From the cell containing the given text, extract its center point as (x, y) coordinate. 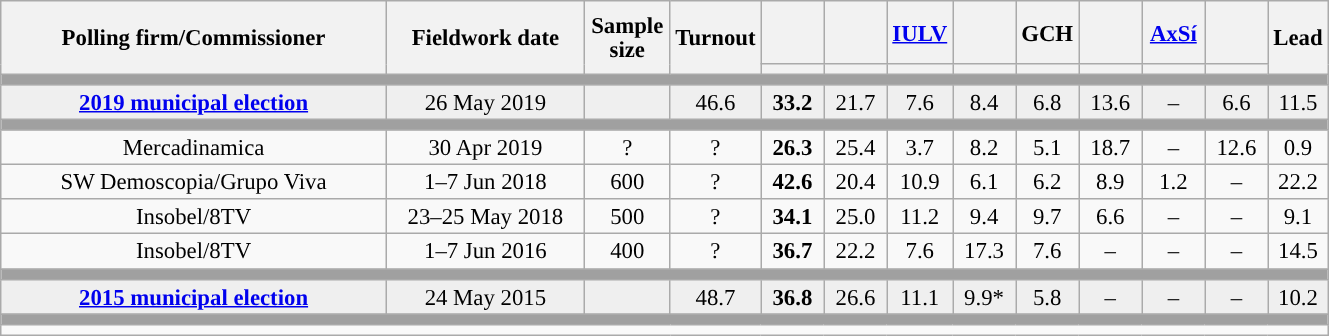
12.6 (1236, 148)
42.6 (792, 182)
2015 municipal election (194, 296)
20.4 (856, 182)
17.3 (984, 252)
GCH (1048, 32)
25.4 (856, 148)
9.4 (984, 218)
Lead (1298, 38)
2019 municipal election (194, 102)
Turnout (716, 38)
10.2 (1298, 296)
13.6 (1110, 102)
Sample size (627, 38)
26 May 2019 (485, 102)
6.2 (1048, 182)
500 (627, 218)
36.7 (792, 252)
14.5 (1298, 252)
6.8 (1048, 102)
6.1 (984, 182)
21.7 (856, 102)
AxSí (1174, 32)
26.3 (792, 148)
11.1 (920, 296)
0.9 (1298, 148)
9.1 (1298, 218)
8.4 (984, 102)
1–7 Jun 2016 (485, 252)
46.6 (716, 102)
24 May 2015 (485, 296)
26.6 (856, 296)
23–25 May 2018 (485, 218)
3.7 (920, 148)
1–7 Jun 2018 (485, 182)
IULV (920, 32)
400 (627, 252)
34.1 (792, 218)
18.7 (1110, 148)
8.9 (1110, 182)
11.5 (1298, 102)
Fieldwork date (485, 38)
5.1 (1048, 148)
5.8 (1048, 296)
Mercadinamica (194, 148)
48.7 (716, 296)
33.2 (792, 102)
11.2 (920, 218)
SW Demoscopia/Grupo Viva (194, 182)
Polling firm/Commissioner (194, 38)
36.8 (792, 296)
8.2 (984, 148)
9.9* (984, 296)
30 Apr 2019 (485, 148)
1.2 (1174, 182)
25.0 (856, 218)
600 (627, 182)
10.9 (920, 182)
9.7 (1048, 218)
